Return (x, y) of the center of cell containing provided text 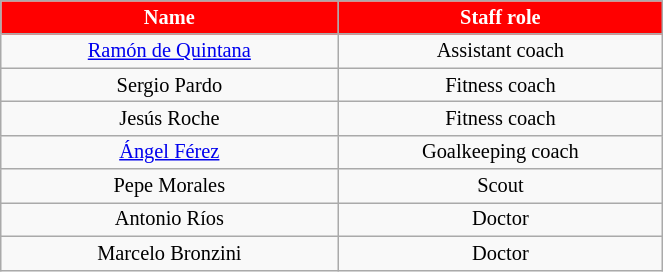
Assistant coach (500, 51)
Ramón de Quintana (170, 51)
Ángel Férez (170, 152)
Name (170, 17)
Goalkeeping coach (500, 152)
Antonio Ríos (170, 219)
Sergio Pardo (170, 85)
Marcelo Bronzini (170, 253)
Pepe Morales (170, 186)
Staff role (500, 17)
Jesús Roche (170, 118)
Scout (500, 186)
